Output the (x, y) coordinate of the center of the cell containing the given text.  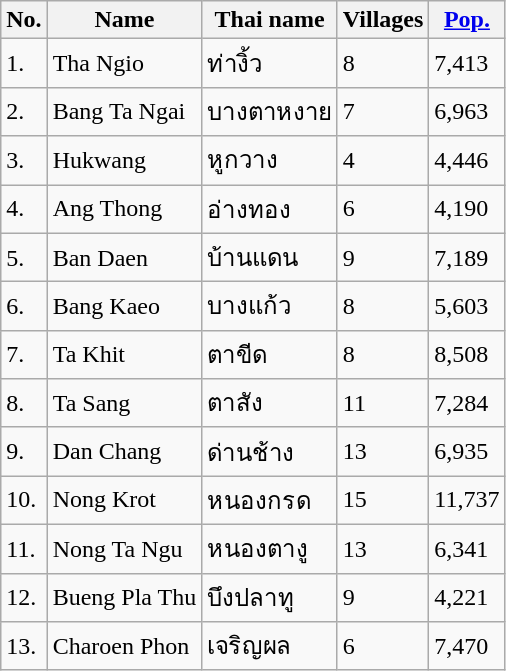
Name (124, 20)
4,221 (467, 598)
13. (24, 646)
No. (24, 20)
9. (24, 452)
อ่างทอง (270, 208)
7,284 (467, 404)
Villages (383, 20)
บ้านแดน (270, 258)
2. (24, 112)
Bueng Pla Thu (124, 598)
Nong Krot (124, 500)
Nong Ta Ngu (124, 548)
เจริญผล (270, 646)
4,190 (467, 208)
15 (383, 500)
บางแก้ว (270, 306)
Tha Ngio (124, 64)
6,935 (467, 452)
ตาขีด (270, 354)
ด่านช้าง (270, 452)
11 (383, 404)
Thai name (270, 20)
หนองตางู (270, 548)
7 (383, 112)
Pop. (467, 20)
Ban Daen (124, 258)
ท่างิ้ว (270, 64)
4 (383, 160)
11. (24, 548)
6,341 (467, 548)
Dan Chang (124, 452)
หูกวาง (270, 160)
5,603 (467, 306)
4,446 (467, 160)
ตาสัง (270, 404)
12. (24, 598)
3. (24, 160)
7,413 (467, 64)
7. (24, 354)
10. (24, 500)
Ta Khit (124, 354)
8,508 (467, 354)
หนองกรด (270, 500)
7,189 (467, 258)
บึงปลาทู (270, 598)
4. (24, 208)
Bang Kaeo (124, 306)
5. (24, 258)
Ta Sang (124, 404)
6. (24, 306)
11,737 (467, 500)
Bang Ta Ngai (124, 112)
Charoen Phon (124, 646)
1. (24, 64)
บางตาหงาย (270, 112)
6,963 (467, 112)
7,470 (467, 646)
8. (24, 404)
Ang Thong (124, 208)
Hukwang (124, 160)
